Identify which cell holds the provided text, then report its (x, y) central coordinate. 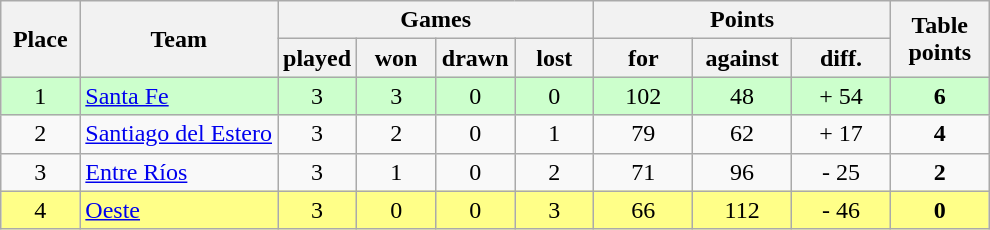
Games (436, 20)
+ 17 (842, 134)
+ 54 (842, 96)
drawn (476, 58)
for (644, 58)
Place (40, 39)
66 (644, 210)
- 46 (842, 210)
played (318, 58)
Oeste (179, 210)
lost (554, 58)
Points (742, 20)
62 (742, 134)
71 (644, 172)
Entre Ríos (179, 172)
Santa Fe (179, 96)
48 (742, 96)
79 (644, 134)
6 (940, 96)
102 (644, 96)
diff. (842, 58)
Tablepoints (940, 39)
won (396, 58)
against (742, 58)
Team (179, 39)
112 (742, 210)
Santiago del Estero (179, 134)
96 (742, 172)
- 25 (842, 172)
